Output the (x, y) coordinate of the center of the cell containing the given text.  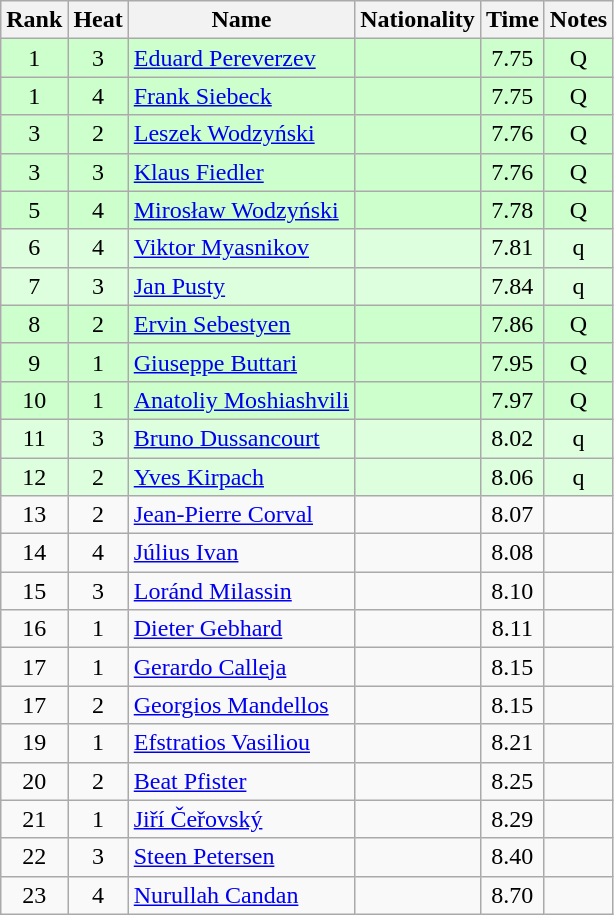
10 (34, 400)
16 (34, 629)
Klaus Fiedler (241, 172)
22 (34, 857)
Time (512, 20)
Notes (578, 20)
7.97 (512, 400)
8.70 (512, 895)
Bruno Dussancourt (241, 438)
6 (34, 248)
Nurullah Candan (241, 895)
Georgios Mandellos (241, 705)
7.84 (512, 286)
7.86 (512, 324)
Rank (34, 20)
Jiří Čeřovský (241, 819)
8.29 (512, 819)
12 (34, 477)
Loránd Milassin (241, 591)
Yves Kirpach (241, 477)
Július Ivan (241, 553)
Beat Pfister (241, 781)
Gerardo Calleja (241, 667)
8.25 (512, 781)
15 (34, 591)
Eduard Pereverzev (241, 58)
Nationality (418, 20)
Efstratios Vasiliou (241, 743)
20 (34, 781)
8.02 (512, 438)
Dieter Gebhard (241, 629)
Viktor Myasnikov (241, 248)
Frank Siebeck (241, 96)
Ervin Sebestyen (241, 324)
5 (34, 210)
7.81 (512, 248)
Heat (98, 20)
7.95 (512, 362)
Jean-Pierre Corval (241, 515)
9 (34, 362)
8.07 (512, 515)
Steen Petersen (241, 857)
23 (34, 895)
8.08 (512, 553)
Name (241, 20)
Mirosław Wodzyński (241, 210)
7.78 (512, 210)
8.06 (512, 477)
Jan Pusty (241, 286)
Giuseppe Buttari (241, 362)
8.11 (512, 629)
19 (34, 743)
8.10 (512, 591)
Anatoliy Moshiashvili (241, 400)
8.21 (512, 743)
21 (34, 819)
13 (34, 515)
8.40 (512, 857)
7 (34, 286)
11 (34, 438)
14 (34, 553)
Leszek Wodzyński (241, 134)
8 (34, 324)
